Identify which cell holds the provided text, then report its (X, Y) central coordinate. 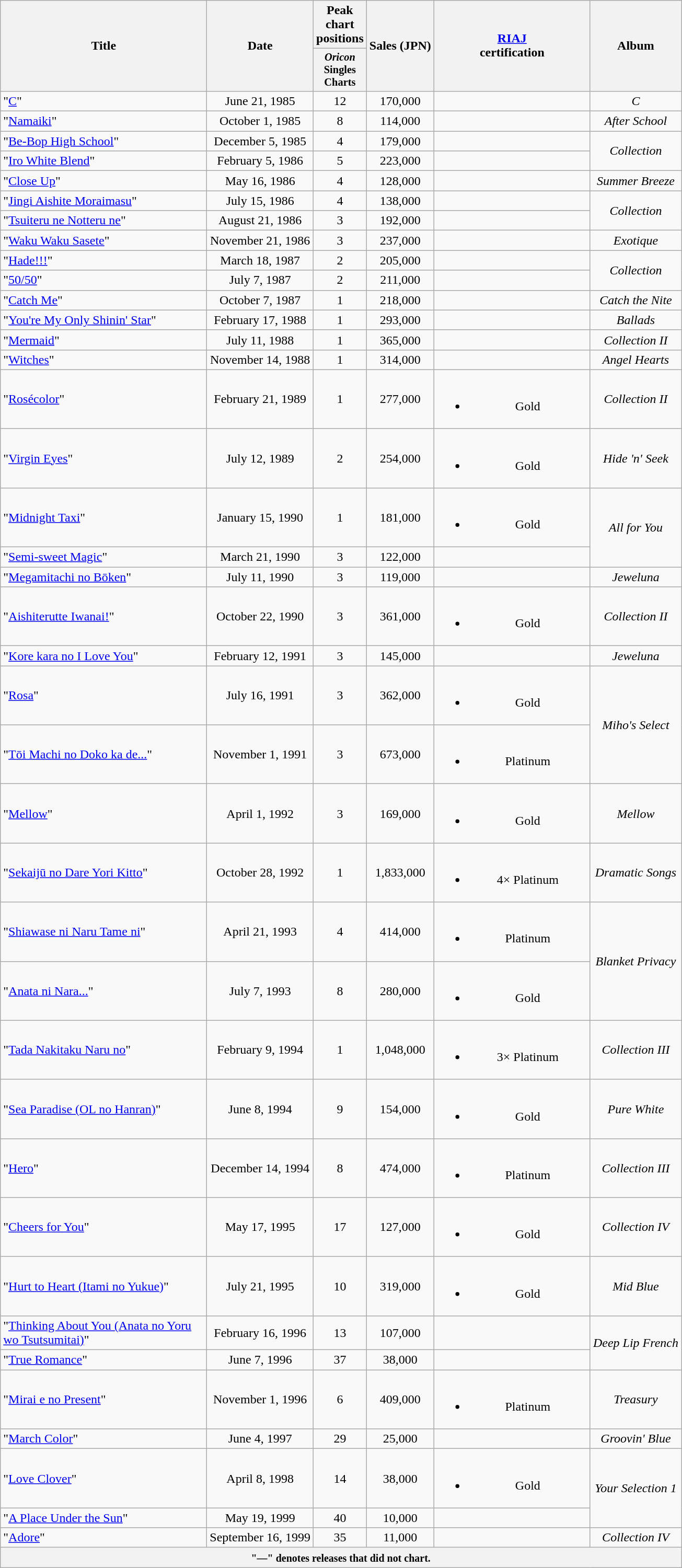
November 14, 1988 (260, 360)
"Semi-sweet Magic" (103, 557)
"A Place Under the Sun" (103, 1518)
9 (340, 1109)
673,000 (400, 755)
13 (340, 1333)
"Tsuiteru ne Notteru ne" (103, 221)
February 5, 1986 (260, 161)
114,000 (400, 121)
169,000 (400, 813)
Groovin' Blue (635, 1439)
179,000 (400, 141)
12 (340, 101)
Miho's Select (635, 725)
192,000 (400, 221)
10 (340, 1286)
154,000 (400, 1109)
40 (340, 1518)
17 (340, 1227)
October 22, 1990 (260, 617)
237,000 (400, 240)
211,000 (400, 280)
29 (340, 1439)
"Shiawase ni Naru Tame ni" (103, 931)
Summer Breeze (635, 181)
After School (635, 121)
"Waku Waku Sasete" (103, 240)
107,000 (400, 1333)
1,833,000 (400, 873)
All for You (635, 527)
Deep Lip French (635, 1342)
"Midnight Taxi" (103, 517)
6 (340, 1400)
205,000 (400, 260)
Hide 'n' Seek (635, 458)
March 18, 1987 (260, 260)
277,000 (400, 399)
"Sea Paradise (OL no Hanran)" (103, 1109)
July 11, 1990 (260, 577)
Exotique (635, 240)
"Close Up" (103, 181)
Date (260, 46)
April 8, 1998 (260, 1478)
May 16, 1986 (260, 181)
February 12, 1991 (260, 656)
"50/50" (103, 280)
C (635, 101)
181,000 (400, 517)
January 15, 1990 (260, 517)
July 21, 1995 (260, 1286)
"True Romance" (103, 1360)
"Iro White Blend" (103, 161)
February 9, 1994 (260, 1050)
"Kore kara no I Love You" (103, 656)
April 1, 1992 (260, 813)
Mid Blue (635, 1286)
"Aishiterutte Iwanai!" (103, 617)
"Be-Bop High School" (103, 141)
138,000 (400, 201)
July 16, 1991 (260, 695)
Sales (JPN) (400, 46)
February 16, 1996 (260, 1333)
Pure White (635, 1109)
"C" (103, 101)
314,000 (400, 360)
Treasury (635, 1400)
April 21, 1993 (260, 931)
July 15, 1986 (260, 201)
"Hurt to Heart (Itami no Yukue)" (103, 1286)
3× Platinum (512, 1050)
Blanket Privacy (635, 961)
Oricon Singles Charts (340, 70)
119,000 (400, 577)
"Mirai e no Present" (103, 1400)
Ballads (635, 320)
June 21, 1985 (260, 101)
October 1, 1985 (260, 121)
July 12, 1989 (260, 458)
"—" denotes releases that did not chart. (341, 1558)
14 (340, 1478)
"Mermaid" (103, 340)
362,000 (400, 695)
254,000 (400, 458)
25,000 (400, 1439)
"Tōi Machi no Doko ka de..." (103, 755)
July 7, 1993 (260, 991)
223,000 (400, 161)
October 28, 1992 (260, 873)
"Mellow" (103, 813)
218,000 (400, 300)
"Sekaijū no Dare Yori Kitto" (103, 873)
361,000 (400, 617)
"Namaiki" (103, 121)
"Catch Me" (103, 300)
February 17, 1988 (260, 320)
March 21, 1990 (260, 557)
November 1, 1996 (260, 1400)
474,000 (400, 1168)
11,000 (400, 1538)
10,000 (400, 1518)
1,048,000 (400, 1050)
35 (340, 1538)
127,000 (400, 1227)
September 16, 1999 (260, 1538)
Your Selection 1 (635, 1489)
280,000 (400, 991)
409,000 (400, 1400)
319,000 (400, 1286)
293,000 (400, 320)
June 8, 1994 (260, 1109)
4× Platinum (512, 873)
RIAJcertification (512, 46)
July 11, 1988 (260, 340)
"Tada Nakitaku Naru no" (103, 1050)
May 19, 1999 (260, 1518)
"Love Clover" (103, 1478)
122,000 (400, 557)
Dramatic Songs (635, 873)
"Thinking About You (Anata no Yoru wo Tsutsumitai)" (103, 1333)
"Witches" (103, 360)
August 21, 1986 (260, 221)
5 (340, 161)
"Anata ni Nara..." (103, 991)
November 21, 1986 (260, 240)
"Virgin Eyes" (103, 458)
Catch the Nite (635, 300)
365,000 (400, 340)
128,000 (400, 181)
Angel Hearts (635, 360)
November 1, 1991 (260, 755)
Title (103, 46)
"March Color" (103, 1439)
145,000 (400, 656)
July 7, 1987 (260, 280)
December 14, 1994 (260, 1168)
"You're My Only Shinin' Star" (103, 320)
Mellow (635, 813)
February 21, 1989 (260, 399)
"Rosa" (103, 695)
414,000 (400, 931)
37 (340, 1360)
Album (635, 46)
"Jingi Aishite Moraimasu" (103, 201)
"Adore" (103, 1538)
Peak chart positions (340, 25)
June 4, 1997 (260, 1439)
170,000 (400, 101)
"Hade!!!" (103, 260)
May 17, 1995 (260, 1227)
"Hero" (103, 1168)
"Cheers for You" (103, 1227)
"Megamitachi no Bōken" (103, 577)
"Rosécolor" (103, 399)
October 7, 1987 (260, 300)
June 7, 1996 (260, 1360)
December 5, 1985 (260, 141)
